Output the [X, Y] coordinate of the center of the cell containing the given text.  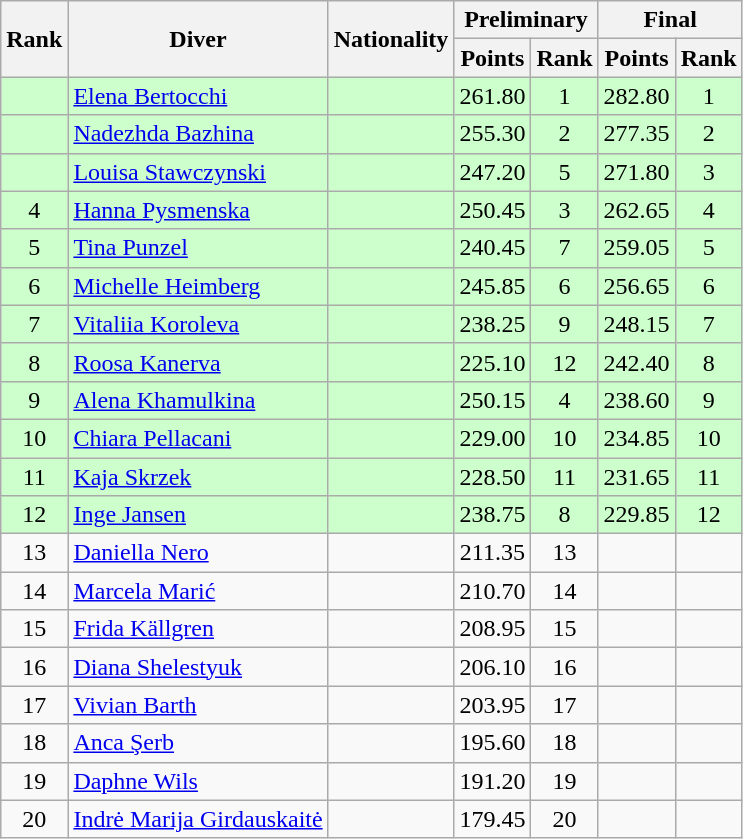
228.50 [492, 477]
238.75 [492, 515]
245.85 [492, 286]
261.80 [492, 96]
203.95 [492, 705]
247.20 [492, 172]
256.65 [636, 286]
271.80 [636, 172]
211.35 [492, 553]
Daphne Wils [198, 781]
240.45 [492, 248]
Inge Jansen [198, 515]
231.65 [636, 477]
Kaja Skrzek [198, 477]
Daniella Nero [198, 553]
238.25 [492, 324]
Nadezhda Bazhina [198, 134]
229.00 [492, 438]
Marcela Marić [198, 591]
Vitaliia Koroleva [198, 324]
191.20 [492, 781]
255.30 [492, 134]
Preliminary [526, 20]
234.85 [636, 438]
Chiara Pellacani [198, 438]
Anca Şerb [198, 743]
Hanna Pysmenska [198, 210]
282.80 [636, 96]
Final [670, 20]
Frida Källgren [198, 629]
248.15 [636, 324]
Michelle Heimberg [198, 286]
Tina Punzel [198, 248]
210.70 [492, 591]
Vivian Barth [198, 705]
Diver [198, 39]
208.95 [492, 629]
Alena Khamulkina [198, 400]
179.45 [492, 819]
206.10 [492, 667]
Diana Shelestyuk [198, 667]
250.45 [492, 210]
242.40 [636, 362]
225.10 [492, 362]
262.65 [636, 210]
259.05 [636, 248]
238.60 [636, 400]
Louisa Stawczynski [198, 172]
Roosa Kanerva [198, 362]
229.85 [636, 515]
250.15 [492, 400]
195.60 [492, 743]
Elena Bertocchi [198, 96]
Indrė Marija Girdauskaitė [198, 819]
Nationality [391, 39]
277.35 [636, 134]
